Capture the cell that displays the provided text and extract its (X, Y) central coordinate. 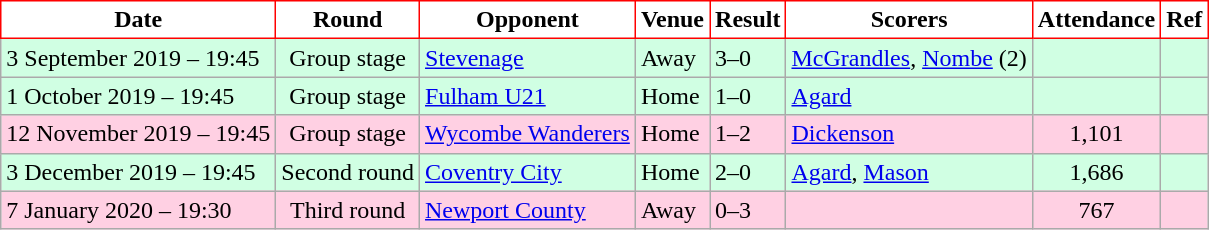
1,686 (1096, 172)
Wycombe Wanderers (528, 134)
Coventry City (528, 172)
1 October 2019 – 19:45 (138, 96)
Date (138, 20)
Scorers (909, 20)
Result (748, 20)
3–0 (748, 58)
Stevenage (528, 58)
McGrandles, Nombe (2) (909, 58)
Ref (1184, 20)
Agard, Mason (909, 172)
Dickenson (909, 134)
1,101 (1096, 134)
3 December 2019 – 19:45 (138, 172)
Round (348, 20)
7 January 2020 – 19:30 (138, 210)
Third round (348, 210)
767 (1096, 210)
Agard (909, 96)
Newport County (528, 210)
1–2 (748, 134)
0–3 (748, 210)
Opponent (528, 20)
Attendance (1096, 20)
3 September 2019 – 19:45 (138, 58)
Fulham U21 (528, 96)
2–0 (748, 172)
12 November 2019 – 19:45 (138, 134)
Second round (348, 172)
1–0 (748, 96)
Venue (672, 20)
